For the text-containing cell, return its midpoint in [X, Y] coordinate format. 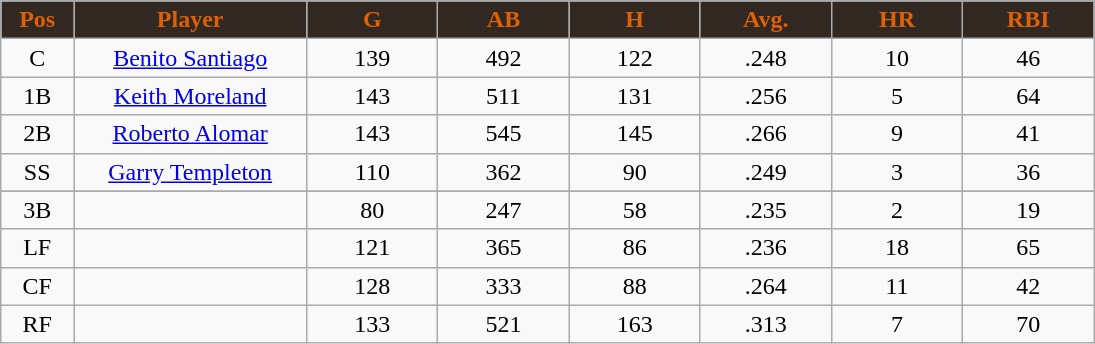
Pos [38, 20]
7 [896, 324]
5 [896, 96]
Player [190, 20]
2B [38, 134]
42 [1028, 286]
36 [1028, 172]
LF [38, 248]
333 [504, 286]
10 [896, 58]
362 [504, 172]
.236 [766, 248]
41 [1028, 134]
65 [1028, 248]
365 [504, 248]
1B [38, 96]
128 [372, 286]
121 [372, 248]
Benito Santiago [190, 58]
HR [896, 20]
247 [504, 210]
Garry Templeton [190, 172]
19 [1028, 210]
.248 [766, 58]
86 [634, 248]
AB [504, 20]
9 [896, 134]
110 [372, 172]
3B [38, 210]
.249 [766, 172]
545 [504, 134]
492 [504, 58]
58 [634, 210]
Keith Moreland [190, 96]
.313 [766, 324]
90 [634, 172]
64 [1028, 96]
2 [896, 210]
RBI [1028, 20]
Roberto Alomar [190, 134]
145 [634, 134]
RF [38, 324]
.264 [766, 286]
.256 [766, 96]
139 [372, 58]
122 [634, 58]
Avg. [766, 20]
CF [38, 286]
.235 [766, 210]
131 [634, 96]
H [634, 20]
G [372, 20]
80 [372, 210]
511 [504, 96]
46 [1028, 58]
.266 [766, 134]
133 [372, 324]
163 [634, 324]
18 [896, 248]
SS [38, 172]
C [38, 58]
88 [634, 286]
521 [504, 324]
11 [896, 286]
3 [896, 172]
70 [1028, 324]
